Identify which cell holds the provided text, then report its [x, y] central coordinate. 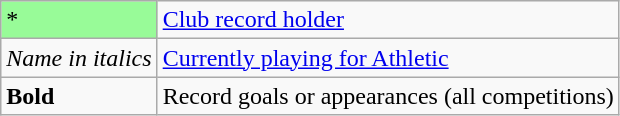
Record goals or appearances (all competitions) [388, 96]
Bold [79, 96]
Name in italics [79, 58]
Currently playing for Athletic [388, 58]
Club record holder [388, 20]
* [79, 20]
